Find where the given text appears and provide that cell's center as [x, y] coordinate. 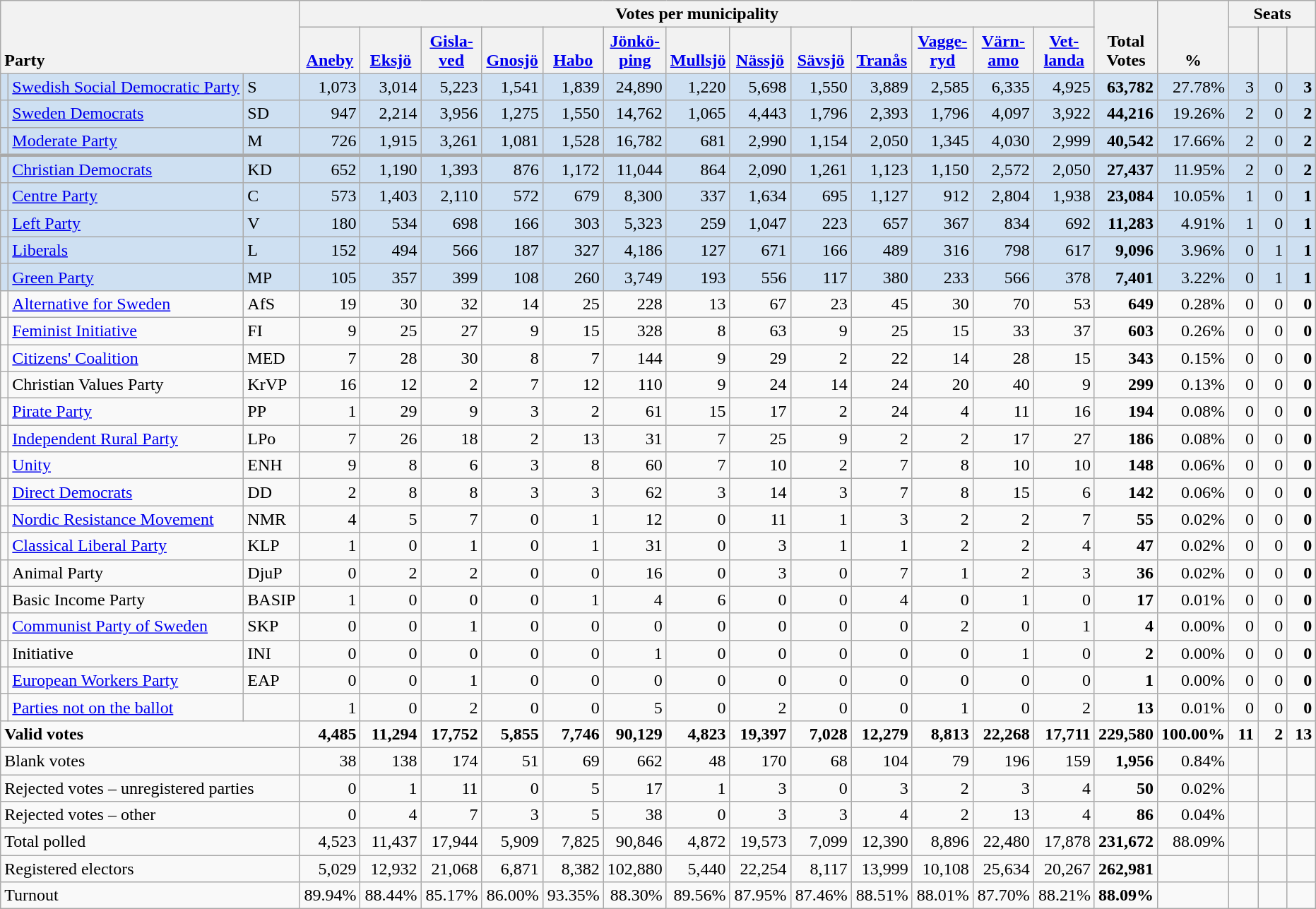
Valid votes [150, 734]
138 [391, 761]
12,932 [391, 869]
3,261 [451, 141]
1,261 [821, 170]
88.01% [942, 896]
25,634 [1003, 869]
KLP [271, 546]
104 [882, 761]
% [1192, 37]
1,220 [698, 87]
Aneby [330, 51]
11,044 [634, 170]
1,403 [391, 196]
8,300 [634, 196]
LPo [271, 439]
3,922 [1064, 114]
8,896 [942, 842]
2,585 [942, 87]
4,823 [698, 734]
1,081 [512, 141]
196 [1003, 761]
1,634 [760, 196]
61 [634, 412]
662 [634, 761]
1,528 [573, 141]
2,990 [760, 141]
19,397 [760, 734]
NMR [271, 519]
Parties not on the ballot [126, 707]
229,580 [1126, 734]
102,880 [634, 869]
Centre Party [126, 196]
Total Votes [1126, 37]
8,117 [821, 869]
380 [882, 277]
1,541 [512, 87]
European Workers Party [126, 680]
343 [1126, 358]
5,698 [760, 87]
6,871 [512, 869]
3.22% [1192, 277]
Sävsjö [821, 51]
142 [1126, 492]
367 [942, 223]
17.66% [1192, 141]
159 [1064, 761]
19.26% [1192, 114]
Citizens' Coalition [126, 358]
316 [942, 250]
16,782 [634, 141]
7,099 [821, 842]
148 [1126, 465]
88.30% [634, 896]
0.04% [1192, 815]
C [271, 196]
10,108 [942, 869]
4,925 [1064, 87]
233 [942, 277]
152 [330, 250]
3,889 [882, 87]
L [271, 250]
Tranås [882, 51]
695 [821, 196]
299 [1126, 385]
556 [760, 277]
4,872 [698, 842]
36 [1126, 573]
5,855 [512, 734]
1,839 [573, 87]
228 [634, 304]
180 [330, 223]
Vet- landa [1064, 51]
649 [1126, 304]
489 [882, 250]
186 [1126, 439]
Nordic Resistance Movement [126, 519]
1,275 [512, 114]
ENH [271, 465]
8,813 [942, 734]
Registered electors [150, 869]
20,267 [1064, 869]
Classical Liberal Party [126, 546]
Initiative [126, 653]
Left Party [126, 223]
11,283 [1126, 223]
170 [760, 761]
303 [573, 223]
27.78% [1192, 87]
MP [271, 277]
1,065 [698, 114]
Gnosjö [512, 51]
378 [1064, 277]
494 [391, 250]
2,214 [391, 114]
50 [1126, 788]
90,846 [634, 842]
3,956 [451, 114]
14,762 [634, 114]
834 [1003, 223]
Animal Party [126, 573]
231,672 [1126, 842]
5,029 [330, 869]
2,804 [1003, 196]
4,030 [1003, 141]
40 [1003, 385]
Mullsjö [698, 51]
3,014 [391, 87]
SD [271, 114]
Communist Party of Sweden [126, 626]
Basic Income Party [126, 600]
2,999 [1064, 141]
5,909 [512, 842]
1,154 [821, 141]
337 [698, 196]
2,090 [760, 170]
1,073 [330, 87]
69 [573, 761]
Green Party [126, 277]
0.84% [1192, 761]
S [271, 87]
Christian Values Party [126, 385]
1,938 [1064, 196]
2,393 [882, 114]
KrVP [271, 385]
8,382 [573, 869]
1,345 [942, 141]
INI [271, 653]
0.13% [1192, 385]
20 [942, 385]
89.94% [330, 896]
108 [512, 277]
100.00% [1192, 734]
19 [330, 304]
798 [1003, 250]
Votes per municipality [696, 14]
657 [882, 223]
262,981 [1126, 869]
Vagge- ryd [942, 51]
327 [573, 250]
534 [391, 223]
51 [512, 761]
912 [942, 196]
692 [1064, 223]
603 [1126, 331]
44,216 [1126, 114]
1,172 [573, 170]
1,915 [391, 141]
2,572 [1003, 170]
6,335 [1003, 87]
89.56% [698, 896]
85.17% [451, 896]
Party [150, 37]
45 [882, 304]
1,047 [760, 223]
22 [882, 358]
19,573 [760, 842]
698 [451, 223]
68 [821, 761]
328 [634, 331]
88.21% [1064, 896]
55 [1126, 519]
87.70% [1003, 896]
5,440 [698, 869]
174 [451, 761]
4,485 [330, 734]
27,437 [1126, 170]
876 [512, 170]
23 [821, 304]
23,084 [1126, 196]
573 [330, 196]
67 [760, 304]
87.46% [821, 896]
86.00% [512, 896]
BASIP [271, 600]
187 [512, 250]
17,878 [1064, 842]
Total polled [150, 842]
7,746 [573, 734]
Alternative for Sweden [126, 304]
1,956 [1126, 761]
864 [698, 170]
22,254 [760, 869]
47 [1126, 546]
Liberals [126, 250]
PP [271, 412]
Habo [573, 51]
Swedish Social Democratic Party [126, 87]
24,890 [634, 87]
4,523 [330, 842]
63 [760, 331]
11.95% [1192, 170]
4,186 [634, 250]
90,129 [634, 734]
Direct Democrats [126, 492]
SKP [271, 626]
0.26% [1192, 331]
10.05% [1192, 196]
193 [698, 277]
Blank votes [150, 761]
Värn- amo [1003, 51]
DjuP [271, 573]
105 [330, 277]
22,268 [1003, 734]
194 [1126, 412]
Pirate Party [126, 412]
3.96% [1192, 250]
FI [271, 331]
117 [821, 277]
86 [1126, 815]
MED [271, 358]
7,028 [821, 734]
Sweden Democrats [126, 114]
V [271, 223]
Rejected votes – other [150, 815]
Moderate Party [126, 141]
21,068 [451, 869]
KD [271, 170]
12,390 [882, 842]
3,749 [634, 277]
17,711 [1064, 734]
18 [451, 439]
32 [451, 304]
4.91% [1192, 223]
Christian Democrats [126, 170]
5,223 [451, 87]
726 [330, 141]
79 [942, 761]
5,323 [634, 223]
572 [512, 196]
17,944 [451, 842]
M [271, 141]
0.28% [1192, 304]
652 [330, 170]
144 [634, 358]
Nässjö [760, 51]
Rejected votes – unregistered parties [150, 788]
DD [271, 492]
Jönkö- ping [634, 51]
7,401 [1126, 277]
EAP [271, 680]
22,480 [1003, 842]
AfS [271, 304]
Unity [126, 465]
260 [573, 277]
9,096 [1126, 250]
12,279 [882, 734]
259 [698, 223]
11,294 [391, 734]
127 [698, 250]
110 [634, 385]
93.35% [573, 896]
26 [391, 439]
Feminist Initiative [126, 331]
1,127 [882, 196]
671 [760, 250]
70 [1003, 304]
1,190 [391, 170]
357 [391, 277]
87.95% [760, 896]
1,150 [942, 170]
17,752 [451, 734]
4,097 [1003, 114]
Seats [1273, 14]
Independent Rural Party [126, 439]
Eksjö [391, 51]
2,110 [451, 196]
0.15% [1192, 358]
1,393 [451, 170]
681 [698, 141]
62 [634, 492]
617 [1064, 250]
11,437 [391, 842]
223 [821, 223]
53 [1064, 304]
60 [634, 465]
679 [573, 196]
7,825 [573, 842]
1,123 [882, 170]
4,443 [760, 114]
Turnout [150, 896]
88.44% [391, 896]
88.51% [882, 896]
40,542 [1126, 141]
37 [1064, 331]
947 [330, 114]
63,782 [1126, 87]
Gisla- ved [451, 51]
399 [451, 277]
33 [1003, 331]
48 [698, 761]
13,999 [882, 869]
